Pinpoint the cell where the given text exists, returning its (x, y) midpoint coordinate. 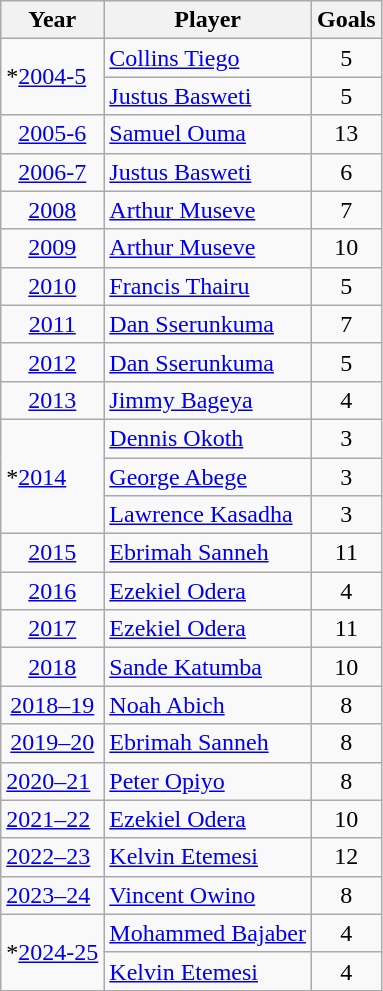
2012 (52, 362)
2019–20 (52, 743)
Jimmy Bageya (208, 400)
Sande Katumba (208, 667)
Peter Opiyo (208, 781)
12 (346, 857)
Vincent Owino (208, 895)
2017 (52, 629)
Goals (346, 20)
2011 (52, 324)
2016 (52, 591)
Player (208, 20)
2022–23 (52, 857)
2018 (52, 667)
2021–22 (52, 819)
Samuel Ouma (208, 134)
2023–24 (52, 895)
2009 (52, 248)
George Abege (208, 477)
13 (346, 134)
2018–19 (52, 705)
Collins Tiego (208, 58)
2020–21 (52, 781)
2010 (52, 286)
*2004-5 (52, 77)
Year (52, 20)
2015 (52, 553)
Mohammed Bajaber (208, 933)
2008 (52, 210)
Dennis Okoth (208, 438)
Noah Abich (208, 705)
*2024-25 (52, 952)
2013 (52, 400)
2005-6 (52, 134)
6 (346, 172)
2006-7 (52, 172)
*2014 (52, 476)
Francis Thairu (208, 286)
Lawrence Kasadha (208, 515)
